Pinpoint the cell where the given text exists, returning its [X, Y] midpoint coordinate. 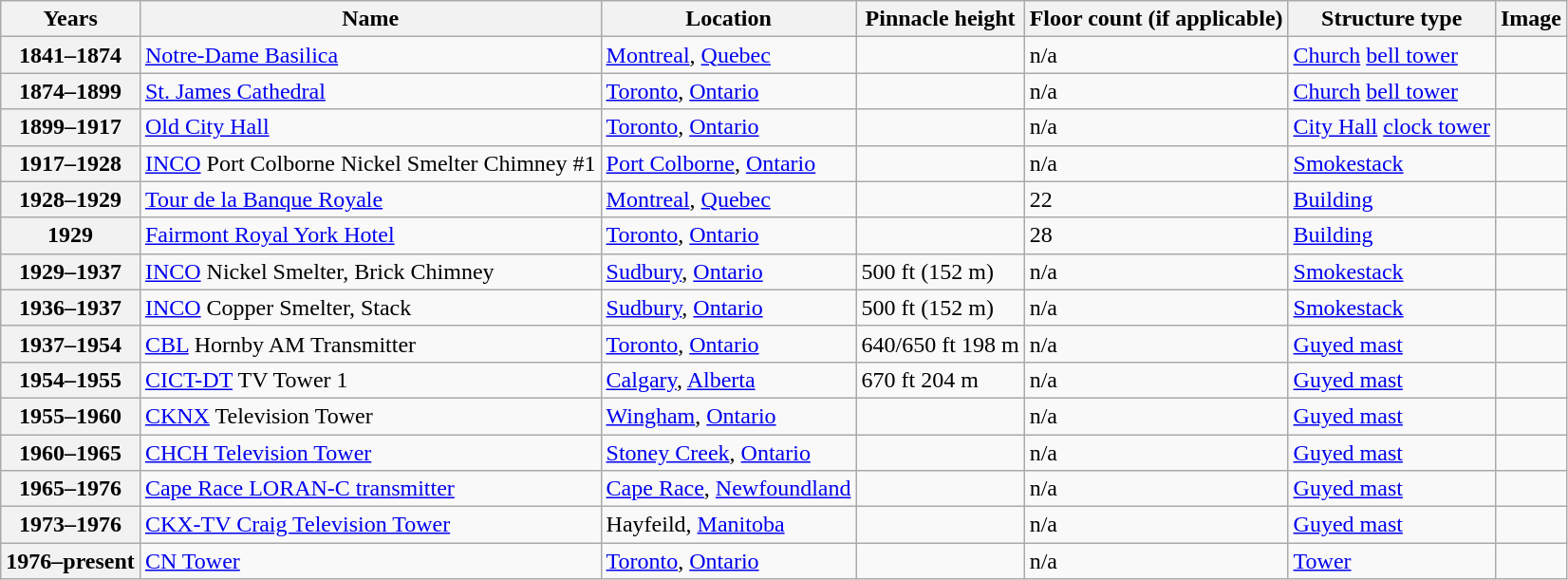
Tower [1391, 561]
Floor count (if applicable) [1156, 19]
St. James Cathedral [370, 91]
1917–1928 [70, 163]
Stoney Creek, Ontario [729, 453]
Years [70, 19]
CN Tower [370, 561]
1899–1917 [70, 127]
22 [1156, 199]
1965–1976 [70, 489]
1841–1874 [70, 55]
670 ft 204 m [940, 380]
INCO Nickel Smelter, Brick Chimney [370, 271]
CKX-TV Craig Television Tower [370, 525]
City Hall clock tower [1391, 127]
Notre-Dame Basilica [370, 55]
1960–1965 [70, 453]
1937–1954 [70, 344]
Wingham, Ontario [729, 416]
640/650 ft 198 m [940, 344]
Fairmont Royal York Hotel [370, 235]
Port Colborne, Ontario [729, 163]
Cape Race, Newfoundland [729, 489]
28 [1156, 235]
CHCH Television Tower [370, 453]
1936–1937 [70, 308]
Name [370, 19]
1874–1899 [70, 91]
Structure type [1391, 19]
Image [1530, 19]
1929 [70, 235]
1928–1929 [70, 199]
Tour de la Banque Royale [370, 199]
INCO Copper Smelter, Stack [370, 308]
CICT-DT TV Tower 1 [370, 380]
CKNX Television Tower [370, 416]
1976–present [70, 561]
INCO Port Colborne Nickel Smelter Chimney #1 [370, 163]
Hayfeild, Manitoba [729, 525]
Location [729, 19]
1929–1937 [70, 271]
CBL Hornby AM Transmitter [370, 344]
Old City Hall [370, 127]
Cape Race LORAN-C transmitter [370, 489]
1973–1976 [70, 525]
Calgary, Alberta [729, 380]
1955–1960 [70, 416]
1954–1955 [70, 380]
Pinnacle height [940, 19]
